Output the [X, Y] coordinate of the center of the cell containing the given text.  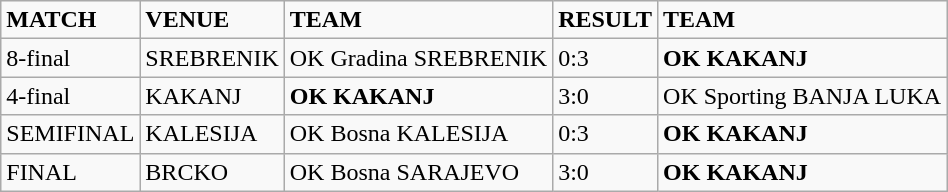
OK Bosna SARAJEVO [418, 172]
4-final [70, 96]
VENUE [212, 20]
KAKANJ [212, 96]
SREBRENIK [212, 58]
OK Bosna KALESIJA [418, 134]
FINAL [70, 172]
SEMIFINAL [70, 134]
BRCKO [212, 172]
OK Sporting BANJA LUKA [802, 96]
8-final [70, 58]
KALESIJA [212, 134]
OK Gradina SREBRENIK [418, 58]
MATCH [70, 20]
RESULT [606, 20]
